Scan for the cell matching the given text and deliver its (X, Y) coordinate at center. 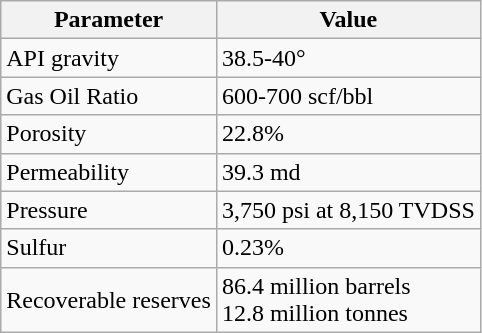
API gravity (109, 58)
22.8% (348, 134)
600-700 scf/bbl (348, 96)
Recoverable reserves (109, 300)
Gas Oil Ratio (109, 96)
3,750 psi at 8,150 TVDSS (348, 210)
39.3 md (348, 172)
Parameter (109, 20)
0.23% (348, 248)
Porosity (109, 134)
Sulfur (109, 248)
Permeability (109, 172)
86.4 million barrels12.8 million tonnes (348, 300)
Value (348, 20)
Pressure (109, 210)
38.5-40° (348, 58)
